Return [x, y] of the center of cell containing provided text 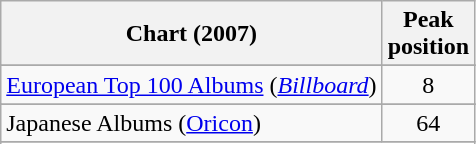
8 [428, 85]
64 [428, 123]
Chart (2007) [192, 34]
European Top 100 Albums (Billboard) [192, 85]
Peakposition [428, 34]
Japanese Albums (Oricon) [192, 123]
